Scan for the cell matching the given text and deliver its (x, y) coordinate at center. 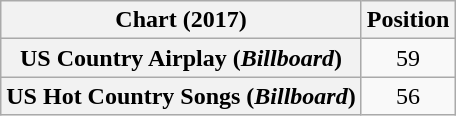
US Hot Country Songs (Billboard) (181, 96)
US Country Airplay (Billboard) (181, 58)
59 (408, 58)
56 (408, 96)
Position (408, 20)
Chart (2017) (181, 20)
